Locate the cell with the specified text and output its [x, y] center coordinate. 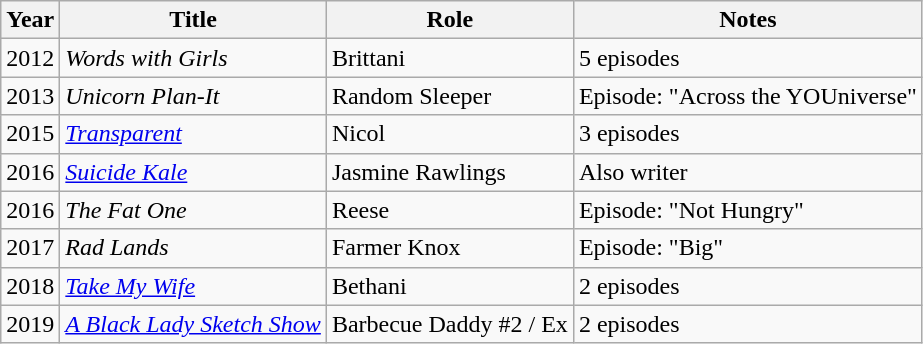
Words with Girls [194, 58]
2017 [30, 248]
Jasmine Rawlings [450, 172]
5 episodes [748, 58]
Bethani [450, 286]
Brittani [450, 58]
Nicol [450, 134]
Rad Lands [194, 248]
Reese [450, 210]
A Black Lady Sketch Show [194, 324]
Year [30, 20]
Also writer [748, 172]
The Fat One [194, 210]
Role [450, 20]
Episode: "Not Hungry" [748, 210]
Take My Wife [194, 286]
Unicorn Plan-It [194, 96]
Episode: "Across the YOUniverse" [748, 96]
Transparent [194, 134]
2019 [30, 324]
3 episodes [748, 134]
2012 [30, 58]
2015 [30, 134]
Episode: "Big" [748, 248]
2013 [30, 96]
Title [194, 20]
Barbecue Daddy #2 / Ex [450, 324]
Suicide Kale [194, 172]
Random Sleeper [450, 96]
Notes [748, 20]
2018 [30, 286]
Farmer Knox [450, 248]
